Extract the [x, y] coordinate from the center of the cell holding the provided text.  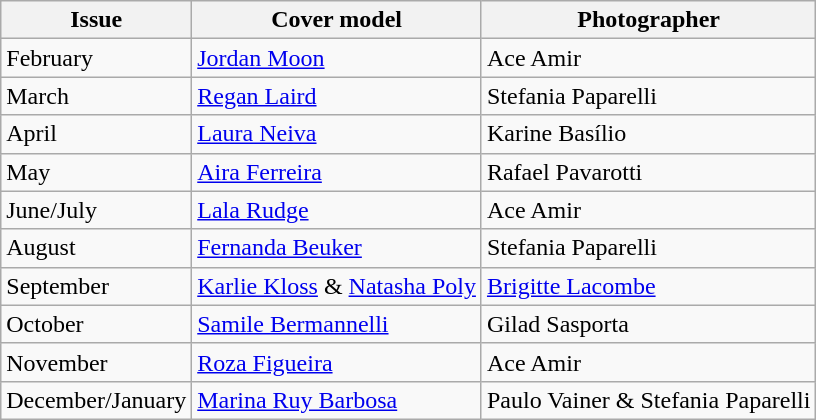
November [96, 362]
February [96, 58]
Samile Bermannelli [337, 324]
Karlie Kloss & Natasha Poly [337, 286]
Fernanda Beuker [337, 248]
August [96, 248]
December/January [96, 400]
Photographer [648, 20]
June/July [96, 210]
April [96, 134]
Aira Ferreira [337, 172]
Marina Ruy Barbosa [337, 400]
September [96, 286]
Cover model [337, 20]
Laura Neiva [337, 134]
Paulo Vainer & Stefania Paparelli [648, 400]
Issue [96, 20]
Lala Rudge [337, 210]
Gilad Sasporta [648, 324]
Rafael Pavarotti [648, 172]
Regan Laird [337, 96]
Brigitte Lacombe [648, 286]
Karine Basílio [648, 134]
October [96, 324]
Roza Figueira [337, 362]
March [96, 96]
Jordan Moon [337, 58]
May [96, 172]
